Detect which cell encompasses the target text, then output its [X, Y] center coordinate. 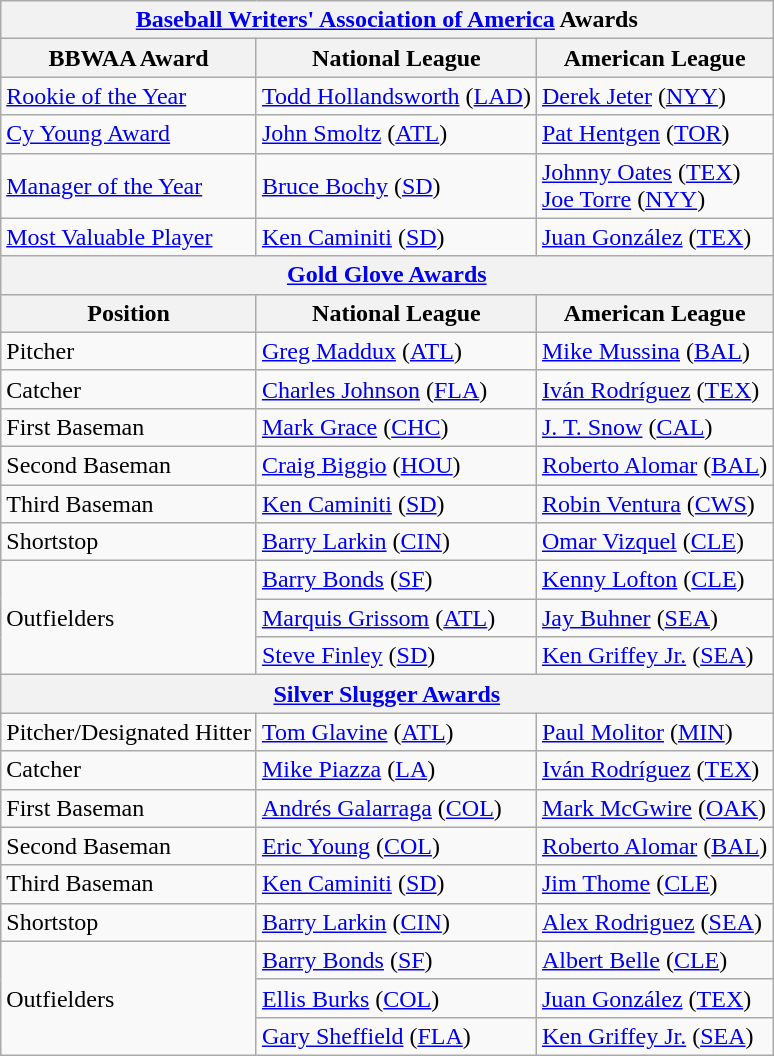
BBWAA Award [129, 58]
John Smoltz (ATL) [396, 134]
Charles Johnson (FLA) [396, 389]
Position [129, 313]
Cy Young Award [129, 134]
Mike Mussina (BAL) [654, 351]
Derek Jeter (NYY) [654, 96]
Pat Hentgen (TOR) [654, 134]
Ellis Burks (COL) [396, 998]
Mark Grace (CHC) [396, 427]
Greg Maddux (ATL) [396, 351]
Pitcher [129, 351]
Gold Glove Awards [387, 275]
Andrés Galarraga (COL) [396, 808]
Todd Hollandsworth (LAD) [396, 96]
Craig Biggio (HOU) [396, 465]
Silver Slugger Awards [387, 694]
Johnny Oates (TEX)Joe Torre (NYY) [654, 186]
Robin Ventura (CWS) [654, 503]
Marquis Grissom (ATL) [396, 618]
Alex Rodriguez (SEA) [654, 922]
Manager of the Year [129, 186]
Steve Finley (SD) [396, 656]
Most Valuable Player [129, 237]
Rookie of the Year [129, 96]
Kenny Lofton (CLE) [654, 580]
J. T. Snow (CAL) [654, 427]
Jay Buhner (SEA) [654, 618]
Pitcher/Designated Hitter [129, 732]
Omar Vizquel (CLE) [654, 542]
Albert Belle (CLE) [654, 960]
Jim Thome (CLE) [654, 884]
Mark McGwire (OAK) [654, 808]
Eric Young (COL) [396, 846]
Gary Sheffield (FLA) [396, 1036]
Mike Piazza (LA) [396, 770]
Tom Glavine (ATL) [396, 732]
Baseball Writers' Association of America Awards [387, 20]
Bruce Bochy (SD) [396, 186]
Paul Molitor (MIN) [654, 732]
